From the cell containing the given text, extract its center point as [x, y] coordinate. 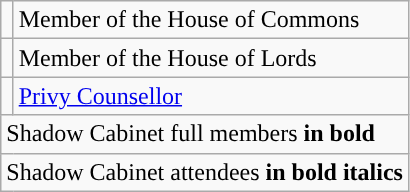
Shadow Cabinet attendees in bold italics [205, 172]
Member of the House of Lords [210, 58]
Privy Counsellor [210, 96]
Member of the House of Commons [210, 20]
Shadow Cabinet full members in bold [205, 134]
